Locate the cell with the specified text and output its [x, y] center coordinate. 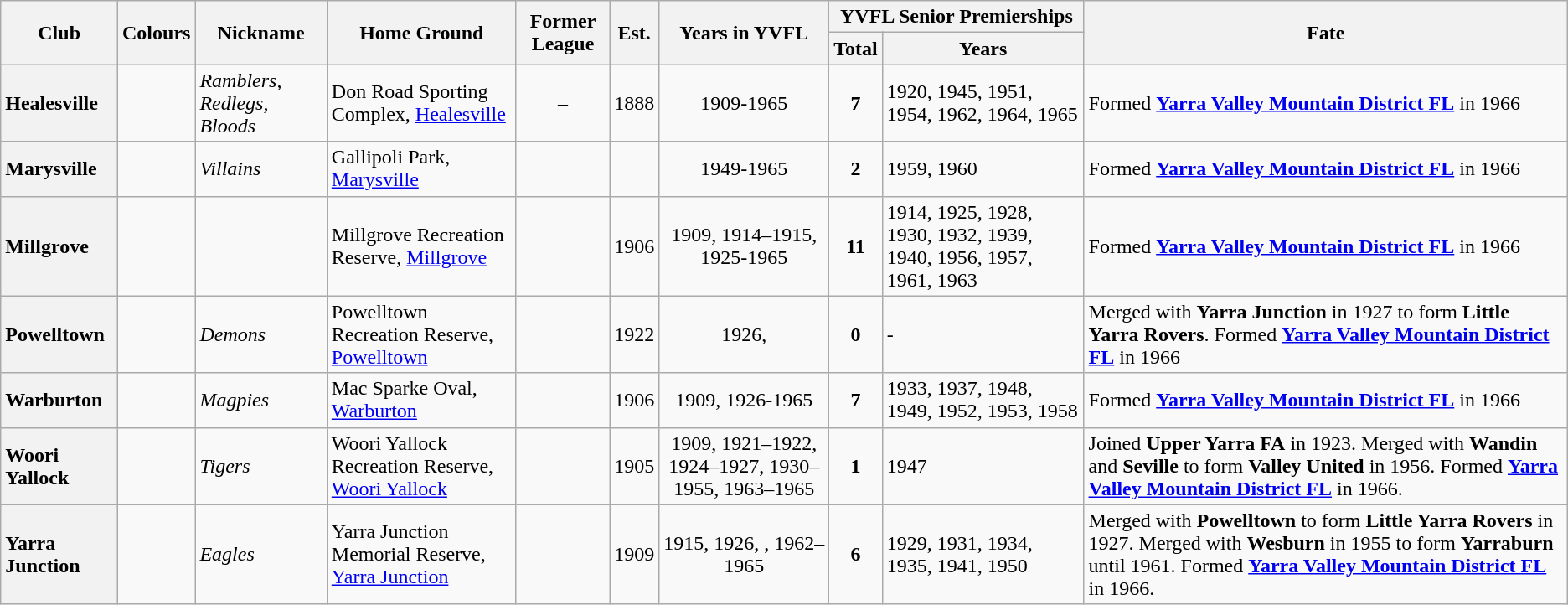
– [563, 103]
1909 [635, 555]
1909, 1921–1922, 1924–1927, 1930–1955, 1963–1965 [744, 466]
1914, 1925, 1928, 1930, 1932, 1939, 1940, 1956, 1957, 1961, 1963 [983, 246]
Villains [261, 169]
Years [983, 49]
Total [856, 49]
Merged with Yarra Junction in 1927 to form Little Yarra Rovers. Formed Yarra Valley Mountain District FL in 1966 [1325, 334]
Home Ground [421, 33]
Est. [635, 33]
Yarra Junction Memorial Reserve, Yarra Junction [421, 555]
Club [59, 33]
Demons [261, 334]
1949-1965 [744, 169]
6 [856, 555]
Woori Yallock [59, 466]
1909, 1926-1965 [744, 401]
- [983, 334]
Powelltown Recreation Reserve, Powelltown [421, 334]
0 [856, 334]
1929, 1931, 1934, 1935, 1941, 1950 [983, 555]
Years in YVFL [744, 33]
Gallipoli Park, Marysville [421, 169]
2 [856, 169]
1922 [635, 334]
YVFL Senior Premierships [957, 17]
Mac Sparke Oval, Warburton [421, 401]
Healesville [59, 103]
Joined Upper Yarra FA in 1923. Merged with Wandin and Seville to form Valley United in 1956. Formed Yarra Valley Mountain District FL in 1966. [1325, 466]
Nickname [261, 33]
1915, 1926, , 1962–1965 [744, 555]
1959, 1960 [983, 169]
Fate [1325, 33]
Millgrove Recreation Reserve, Millgrove [421, 246]
Ramblers, Redlegs, Bloods [261, 103]
Former League [563, 33]
Powelltown [59, 334]
Magpies [261, 401]
1905 [635, 466]
Don Road Sporting Complex, Healesville [421, 103]
1909-1965 [744, 103]
Woori Yallock Recreation Reserve, Woori Yallock [421, 466]
1909, 1914–1915, 1925-1965 [744, 246]
11 [856, 246]
1888 [635, 103]
1947 [983, 466]
Eagles [261, 555]
1926, [744, 334]
Tigers [261, 466]
Yarra Junction [59, 555]
Marysville [59, 169]
Warburton [59, 401]
1920, 1945, 1951, 1954, 1962, 1964, 1965 [983, 103]
Colours [157, 33]
1933, 1937, 1948, 1949, 1952, 1953, 1958 [983, 401]
1 [856, 466]
Millgrove [59, 246]
